For the text-containing cell, return its midpoint in (X, Y) coordinate format. 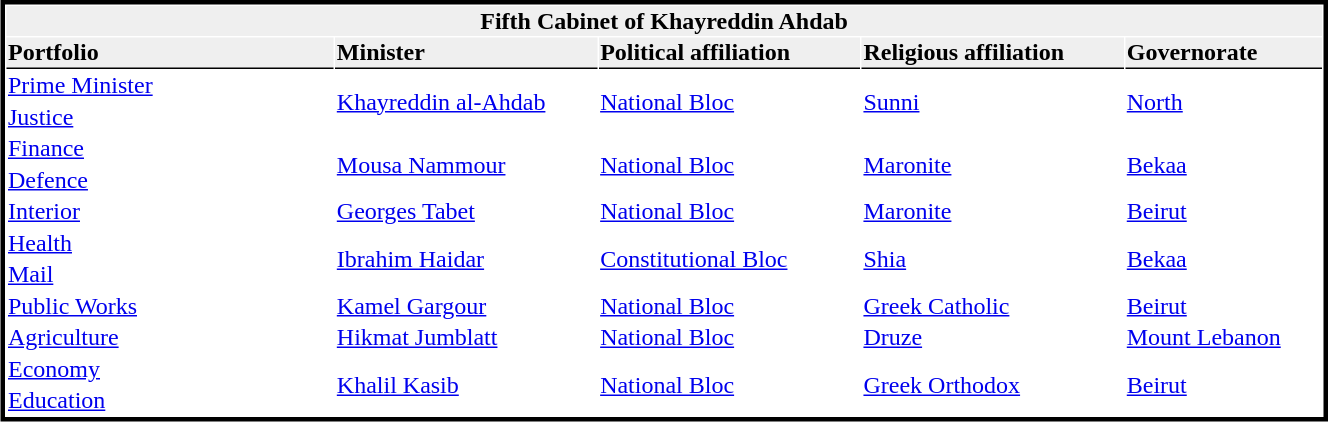
Fifth Cabinet of Khayreddin Ahdab (664, 21)
Governorate (1223, 54)
Khayreddin al-Ahdab (466, 101)
Public Works (170, 306)
Health (170, 243)
Mail (170, 275)
Greek Catholic (993, 306)
Finance (170, 149)
Hikmat Jumblatt (466, 337)
Economy (170, 369)
Sunni (993, 101)
Greek Orthodox (993, 385)
Minister (466, 54)
North (1223, 101)
Justice (170, 117)
Mousa Nammour (466, 165)
Interior (170, 211)
Religious affiliation (993, 54)
Defence (170, 180)
Ibrahim Haidar (466, 259)
Political affiliation (730, 54)
Kamel Gargour (466, 306)
Khalil Kasib (466, 385)
Constitutional Bloc (730, 259)
Education (170, 401)
Prime Minister (170, 85)
Georges Tabet (466, 211)
Agriculture (170, 337)
Shia (993, 259)
Mount Lebanon (1223, 337)
Druze (993, 337)
Portfolio (170, 54)
